Pinpoint the cell where the given text exists, returning its [x, y] midpoint coordinate. 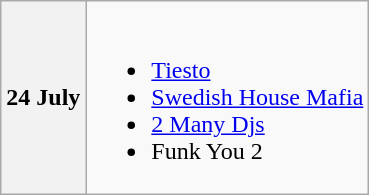
TiestoSwedish House Mafia2 Many DjsFunk You 2 [228, 98]
24 July [44, 98]
